From the cell containing the given text, extract its center point as (X, Y) coordinate. 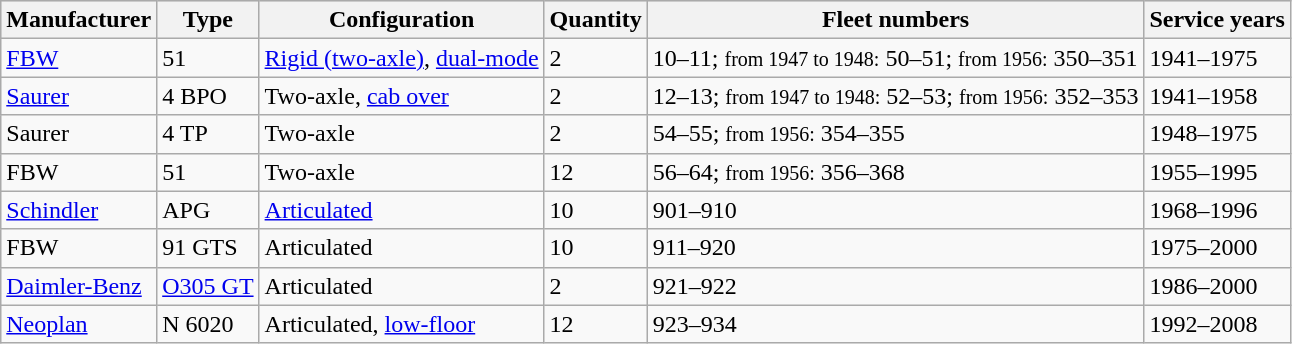
4 BPO (208, 96)
923–934 (896, 324)
1968–1996 (1217, 210)
10–11; from 1947 to 1948: 50–51; from 1956: 350–351 (896, 58)
Type (208, 20)
N 6020 (208, 324)
921–922 (896, 286)
Manufacturer (79, 20)
Neoplan (79, 324)
12–13; from 1947 to 1948: 52–53; from 1956: 352–353 (896, 96)
Rigid (two-axle), dual-mode (402, 58)
Quantity (596, 20)
Service years (1217, 20)
4 TP (208, 134)
1948–1975 (1217, 134)
56–64; from 1956: 356–368 (896, 172)
APG (208, 210)
54–55; from 1956: 354–355 (896, 134)
1941–1975 (1217, 58)
Schindler (79, 210)
Articulated, low-floor (402, 324)
1955–1995 (1217, 172)
O305 GT (208, 286)
91 GTS (208, 248)
911–920 (896, 248)
Daimler-Benz (79, 286)
1992–2008 (1217, 324)
1941–1958 (1217, 96)
Configuration (402, 20)
1986–2000 (1217, 286)
Fleet numbers (896, 20)
901–910 (896, 210)
1975–2000 (1217, 248)
Two-axle, cab over (402, 96)
